For the text-containing cell, return its midpoint in [x, y] coordinate format. 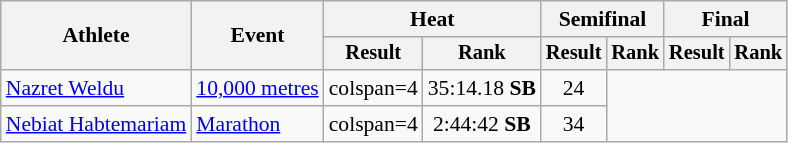
24 [574, 88]
35:14.18 SB [482, 88]
Nazret Weldu [96, 88]
Nebiat Habtemariam [96, 124]
2:44:42 SB [482, 124]
Final [726, 19]
Semifinal [602, 19]
Marathon [257, 124]
Athlete [96, 36]
Event [257, 36]
10,000 metres [257, 88]
Heat [432, 19]
34 [574, 124]
